Return the [X, Y] coordinate for the center point of the cell that contains the specified text.  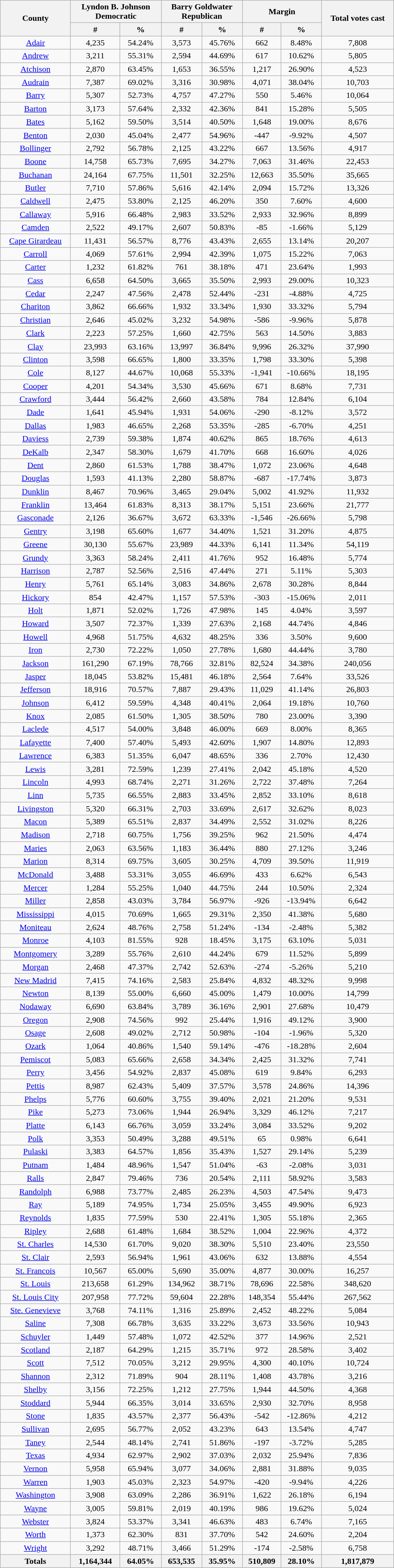
7,387 [96, 82]
2,223 [96, 333]
Lewis [35, 769]
59.59% [141, 703]
10.00% [301, 993]
3,156 [96, 1389]
2,658 [182, 1059]
8,313 [182, 505]
-134 [262, 927]
1,449 [96, 1337]
4,934 [96, 1456]
662 [262, 43]
70.96% [141, 492]
New Madrid [35, 980]
3,353 [96, 1139]
72.37% [141, 624]
3,014 [182, 1403]
43.03% [141, 901]
Howell [35, 637]
-8.12% [301, 412]
46.69% [222, 875]
41.76% [222, 557]
45.66% [222, 386]
49.51% [222, 1139]
32.70% [301, 1403]
1,373 [96, 1535]
8,776 [182, 241]
3,900 [358, 1020]
30,130 [96, 544]
1,680 [262, 650]
36.84% [222, 346]
3,824 [96, 1522]
58.87% [222, 478]
5,389 [96, 822]
47.56% [141, 293]
2,993 [262, 280]
3,341 [182, 1522]
69.02% [141, 82]
65.73% [141, 161]
22.96% [301, 1231]
14,758 [96, 161]
53.31% [141, 875]
38.47% [222, 465]
761 [182, 267]
4,747 [358, 1429]
1,641 [96, 412]
33.10% [301, 795]
5,798 [358, 518]
3,873 [358, 478]
Texas [35, 1456]
54,119 [358, 544]
41.92% [301, 492]
9,020 [182, 1244]
5,776 [96, 1099]
3,514 [182, 122]
4,251 [358, 426]
Marion [35, 861]
1,484 [96, 1165]
2,607 [182, 228]
-9.94% [301, 1482]
1,217 [262, 69]
10,323 [358, 280]
145 [262, 611]
2,011 [358, 597]
213,658 [96, 1284]
34.06% [222, 1469]
Totals [35, 1561]
66.76% [141, 1125]
66.48% [141, 214]
Dent [35, 465]
47.54% [301, 1191]
Pike [35, 1112]
67.75% [141, 174]
50.98% [222, 1033]
39.25% [222, 835]
15.72% [301, 188]
65 [262, 1139]
54.97% [222, 1482]
2,712 [182, 1033]
33,526 [358, 676]
Caldwell [35, 201]
4,026 [358, 452]
4,300 [262, 1363]
36.16% [222, 1006]
4,613 [358, 439]
23,989 [182, 544]
61.70% [141, 1244]
St. Charles [35, 1244]
48.25% [222, 637]
5,690 [182, 1271]
49.02% [141, 1033]
48.76% [141, 927]
32.25% [222, 174]
59.38% [141, 439]
3,059 [182, 1125]
63.56% [141, 848]
3,605 [182, 861]
Iron [35, 650]
14,396 [358, 1086]
57.48% [141, 1337]
2,350 [262, 914]
3,672 [182, 518]
3,232 [182, 320]
46.12% [301, 1112]
3,665 [182, 280]
43.58% [222, 399]
69.75% [141, 861]
880 [262, 848]
5,239 [358, 1152]
McDonald [35, 875]
73.77% [141, 1191]
Wright [35, 1548]
-10.66% [301, 373]
27.41% [222, 769]
5,680 [358, 914]
3,573 [182, 43]
9,996 [262, 346]
3,281 [96, 769]
39.50% [301, 861]
6,194 [358, 1495]
6,641 [358, 1139]
2,522 [96, 228]
35.00% [222, 1271]
Sullivan [35, 1429]
9,035 [358, 1469]
2,742 [182, 967]
55.44% [301, 1297]
27.75% [222, 1389]
3,198 [96, 531]
11.52% [301, 954]
61.53% [141, 465]
-687 [262, 478]
2,610 [182, 954]
64.57% [141, 1152]
44.67% [141, 373]
4,212 [358, 1416]
904 [182, 1376]
11,431 [96, 241]
841 [262, 109]
-476 [262, 1046]
7.60% [301, 201]
3,211 [96, 56]
42.52% [222, 1337]
2,722 [262, 782]
2,516 [182, 571]
4,235 [96, 43]
2,933 [262, 214]
617 [262, 56]
63.09% [141, 1495]
7,308 [96, 1323]
2,247 [96, 293]
7,836 [358, 1456]
2,688 [96, 1231]
40.10% [301, 1363]
13,326 [358, 188]
64.05% [141, 1561]
44.44% [301, 650]
667 [262, 148]
22,453 [358, 161]
10.50% [301, 888]
59.81% [141, 1508]
2,063 [96, 848]
Polk [35, 1139]
56.94% [141, 1258]
3,288 [182, 1139]
2,032 [262, 1456]
8,314 [96, 861]
10,703 [358, 82]
8,139 [96, 993]
7,695 [182, 161]
19.18% [301, 703]
5,210 [358, 967]
4,709 [262, 861]
Ray [35, 1204]
79.46% [141, 1178]
70.57% [141, 690]
35.95% [222, 1561]
66.78% [141, 1323]
3,908 [96, 1495]
-274 [262, 967]
2,323 [182, 1482]
Dunklin [35, 492]
74.95% [141, 1204]
6,658 [96, 280]
40.19% [222, 1508]
38.50% [222, 716]
Wayne [35, 1508]
38.18% [222, 267]
Scotland [35, 1350]
-104 [262, 1033]
271 [262, 571]
7,217 [358, 1112]
3,175 [262, 940]
1,817,879 [358, 1561]
5,409 [182, 1086]
30.98% [222, 82]
Monroe [35, 940]
8,226 [358, 822]
53.82% [141, 676]
1,075 [262, 254]
Moniteau [35, 927]
81.55% [141, 940]
377 [262, 1337]
39.40% [222, 1099]
-4.88% [301, 293]
48.14% [141, 1442]
11,029 [262, 690]
Christian [35, 320]
6,988 [96, 1191]
5,878 [358, 320]
66.65% [141, 359]
61.82% [141, 267]
24.86% [301, 1086]
61.48% [141, 1231]
-85 [262, 228]
Taney [35, 1442]
2,365 [358, 1218]
46.18% [222, 676]
35.43% [222, 1152]
4,372 [358, 1231]
6,660 [182, 993]
1,004 [262, 1231]
962 [262, 835]
6,047 [182, 756]
31.02% [301, 822]
32.81% [222, 663]
Lafayette [35, 742]
7,731 [358, 386]
32.96% [301, 214]
52.63% [222, 967]
26.18% [301, 1495]
-197 [262, 1442]
-542 [262, 1416]
134,962 [182, 1284]
5,303 [358, 571]
643 [262, 1429]
7,887 [182, 690]
Putnam [35, 1165]
5,083 [96, 1059]
5,493 [182, 742]
Grundy [35, 557]
-15.06% [301, 597]
1,871 [96, 611]
3,755 [182, 1099]
5,307 [96, 95]
63.16% [141, 346]
2,312 [96, 1376]
Webster [35, 1522]
23,550 [358, 1244]
4,993 [96, 782]
33.30% [301, 359]
348,620 [358, 1284]
5,899 [358, 954]
3,848 [182, 729]
40.86% [141, 1046]
3,862 [96, 307]
Atchison [35, 69]
28.58% [301, 1350]
5,024 [358, 1508]
26.32% [301, 346]
40.50% [222, 122]
Scott [35, 1363]
6,143 [96, 1125]
-290 [262, 412]
Madison [35, 835]
33.56% [301, 1323]
54.98% [222, 320]
36.44% [222, 848]
10,943 [358, 1323]
42.39% [222, 254]
1,788 [182, 465]
St. Louis City [35, 1297]
25.84% [222, 980]
-17.74% [301, 478]
10.62% [301, 56]
63.84% [141, 1006]
47.44% [222, 571]
55.76% [141, 954]
2,521 [358, 1337]
29.43% [222, 690]
3,329 [262, 1112]
2,655 [262, 241]
22.28% [222, 1297]
3,383 [96, 1152]
Crawford [35, 399]
36.55% [222, 69]
2,030 [96, 135]
St. Clair [35, 1258]
Ozark [35, 1046]
54.34% [141, 386]
2,094 [262, 188]
2,347 [96, 452]
-1,941 [262, 373]
8,467 [96, 492]
5,510 [262, 1244]
2,741 [182, 1442]
-174 [262, 1548]
3,530 [182, 386]
1,050 [182, 650]
Stone [35, 1416]
4,725 [358, 293]
2,478 [182, 293]
3,583 [358, 1178]
51.35% [141, 756]
23.66% [301, 505]
41.14% [301, 690]
21.20% [301, 1099]
Butler [35, 188]
70.05% [141, 1363]
3,673 [262, 1323]
26,803 [358, 690]
2.70% [301, 756]
55.31% [141, 56]
54.24% [141, 43]
23,993 [96, 346]
29.00% [301, 280]
3,466 [182, 1548]
1,677 [182, 531]
8.00% [301, 729]
67.19% [141, 663]
62.43% [141, 1086]
58.24% [141, 557]
2,718 [96, 835]
11,932 [358, 492]
8,676 [358, 122]
1,408 [262, 1376]
8,987 [96, 1086]
Jackson [35, 663]
34.27% [222, 161]
Ripley [35, 1231]
4,832 [262, 980]
57.61% [141, 254]
510,809 [262, 1561]
Johnson [35, 703]
Jasper [35, 676]
44.74% [301, 624]
47.37% [141, 967]
Cedar [35, 293]
632 [262, 1258]
43.23% [222, 1429]
7.64% [301, 676]
52.02% [141, 611]
Washington [35, 1495]
12.84% [301, 399]
15,481 [182, 676]
50.49% [141, 1139]
3,465 [182, 492]
9,202 [358, 1125]
2,660 [182, 399]
8,127 [96, 373]
2,064 [262, 703]
57.53% [222, 597]
34.34% [222, 1059]
41.70% [222, 452]
45.76% [222, 43]
2,739 [96, 439]
64.50% [141, 280]
65.51% [141, 822]
5,382 [358, 927]
-2.08% [301, 1165]
14.50% [301, 333]
23.00% [301, 716]
3,597 [358, 611]
1,212 [182, 1389]
25.44% [222, 1020]
22.41% [222, 1218]
Reynolds [35, 1218]
Saline [35, 1323]
3,173 [96, 109]
2,111 [262, 1178]
33.24% [222, 1125]
61.83% [141, 505]
1,856 [182, 1152]
-420 [262, 1482]
9.84% [301, 1073]
13,997 [182, 346]
Mercer [35, 888]
4,632 [182, 637]
1,622 [262, 1495]
43.06% [222, 1258]
10,479 [358, 1006]
Shelby [35, 1389]
2,085 [96, 716]
854 [96, 597]
70.69% [141, 914]
669 [262, 729]
1,064 [96, 1046]
42.75% [222, 333]
3,444 [96, 399]
4,846 [358, 624]
-12.86% [301, 1416]
DeKalb [35, 452]
2,858 [96, 901]
38.04% [301, 82]
-26.66% [301, 518]
23.40% [301, 1244]
Vernon [35, 1469]
54.96% [222, 135]
Harrison [35, 571]
-303 [262, 597]
26.23% [222, 1191]
8,023 [358, 809]
Clark [35, 333]
45.00% [222, 993]
77.59% [141, 1218]
2,908 [96, 1020]
Henry [35, 584]
2,730 [96, 650]
65.66% [141, 1059]
952 [262, 557]
5,162 [96, 122]
2,477 [182, 135]
St. Francois [35, 1271]
6,412 [96, 703]
23.64% [301, 267]
77.72% [141, 1297]
5,505 [358, 109]
471 [262, 267]
Bollinger [35, 148]
58.92% [301, 1178]
County [35, 18]
3,055 [182, 875]
2,593 [96, 1258]
8,844 [358, 584]
1,479 [262, 993]
73.06% [141, 1112]
40.62% [222, 439]
47.98% [222, 611]
65.94% [141, 1469]
27.78% [222, 650]
2,042 [262, 769]
3,789 [182, 1006]
1,215 [182, 1350]
2,452 [262, 1310]
1,660 [182, 333]
Morgan [35, 967]
28.11% [222, 1376]
28.10% [301, 1561]
43.22% [222, 148]
45.94% [141, 412]
2,847 [96, 1178]
2,552 [262, 822]
43.43% [222, 241]
-63 [262, 1165]
Perry [35, 1073]
31.32% [301, 1059]
1,930 [262, 307]
37,990 [358, 346]
16,257 [358, 1271]
2,204 [358, 1535]
1,907 [262, 742]
3,784 [182, 901]
66.55% [141, 795]
24.60% [301, 1535]
4,368 [358, 1389]
55.00% [141, 993]
2,564 [262, 676]
Dade [35, 412]
1,339 [182, 624]
2,187 [96, 1350]
3.50% [301, 637]
2,019 [182, 1508]
9,473 [358, 1191]
56.42% [141, 399]
29.04% [222, 492]
Mississippi [35, 914]
-926 [262, 901]
3,488 [96, 875]
5.46% [301, 95]
2,852 [262, 795]
54.06% [222, 412]
Gentry [35, 531]
5,151 [262, 505]
2,624 [96, 927]
18,916 [96, 690]
8,618 [358, 795]
37.48% [301, 782]
Randolph [35, 1191]
71.89% [141, 1376]
Barry GoldwaterRepublican [202, 12]
60.60% [141, 1099]
Barry [35, 95]
986 [262, 1508]
62.30% [141, 1535]
56.78% [141, 148]
2,475 [96, 201]
350 [262, 201]
2,594 [182, 56]
2,758 [182, 927]
30.25% [222, 861]
30.28% [301, 584]
2,608 [96, 1033]
38.71% [222, 1284]
45.04% [141, 135]
31.46% [301, 161]
60.75% [141, 835]
25.05% [222, 1204]
20.54% [222, 1178]
25.89% [222, 1310]
44.33% [222, 544]
8,899 [358, 214]
-3.72% [301, 1442]
244 [262, 888]
31.26% [222, 782]
53.35% [222, 426]
3,363 [96, 557]
51.86% [222, 1442]
18.45% [222, 940]
65.60% [141, 531]
50.83% [222, 228]
Worth [35, 1535]
3,572 [358, 412]
3,883 [358, 333]
2,901 [262, 1006]
45.03% [141, 1482]
55.67% [141, 544]
Bates [35, 122]
48.32% [301, 980]
43.78% [301, 1376]
57.40% [141, 742]
Lawrence [35, 756]
59,604 [182, 1297]
Hickory [35, 597]
14,530 [96, 1244]
66.66% [141, 307]
4,877 [262, 1271]
3,455 [262, 1204]
433 [262, 875]
2,468 [96, 967]
2,286 [182, 1495]
-285 [262, 426]
11,919 [358, 861]
Greene [35, 544]
14.96% [301, 1337]
671 [262, 386]
Lyndon B. JohnsonDemocratic [116, 12]
2,881 [262, 1469]
40.41% [222, 703]
18,045 [96, 676]
49.90% [301, 1204]
784 [262, 399]
3,212 [182, 1363]
5,189 [96, 1204]
1,653 [182, 69]
542 [262, 1535]
18,195 [358, 373]
31.88% [301, 1469]
21,777 [358, 505]
Platte [35, 1125]
-9.96% [301, 320]
12,893 [358, 742]
33.65% [222, 1403]
6,383 [96, 756]
1,540 [182, 1046]
33.35% [222, 359]
64.29% [141, 1350]
27.63% [222, 624]
63.45% [141, 69]
5,129 [358, 228]
10,760 [358, 703]
51.29% [222, 1548]
161,290 [96, 663]
21.50% [301, 835]
37.03% [222, 1456]
13.88% [301, 1258]
3,402 [358, 1350]
2,377 [182, 1416]
2,994 [182, 254]
2,324 [358, 888]
57.64% [141, 109]
1,931 [182, 412]
3,507 [96, 624]
Callaway [35, 214]
14.80% [301, 742]
1,903 [96, 1482]
30.00% [301, 1271]
8.68% [301, 386]
46.65% [141, 426]
3,292 [96, 1548]
6,758 [358, 1548]
-9.92% [301, 135]
St. Louis [35, 1284]
Total votes cast [358, 18]
Camden [35, 228]
7,415 [96, 980]
53.80% [141, 201]
3,077 [182, 1469]
-18.28% [301, 1046]
1,232 [96, 267]
Nodaway [35, 1006]
38.52% [222, 1231]
36.67% [141, 518]
31.20% [301, 531]
6,141 [262, 544]
72.59% [141, 769]
43.57% [141, 1416]
52.44% [222, 293]
Cass [35, 280]
Warren [35, 1482]
2,126 [96, 518]
13.54% [301, 1429]
4,757 [182, 95]
Clinton [35, 359]
5,285 [358, 1442]
61.29% [141, 1284]
20,207 [358, 241]
16.48% [301, 557]
2,695 [96, 1429]
Jefferson [35, 690]
34.40% [222, 531]
240,056 [358, 663]
51.24% [222, 927]
54.92% [141, 1073]
57.86% [141, 188]
2,617 [262, 809]
1,756 [182, 835]
44.50% [301, 1389]
2,787 [96, 571]
33.34% [222, 307]
2,983 [182, 214]
Clay [35, 346]
4,103 [96, 940]
11.34% [301, 544]
62.97% [141, 1456]
2,583 [182, 980]
-13.94% [301, 901]
2,021 [262, 1099]
6,690 [96, 1006]
1,798 [262, 359]
1,874 [182, 439]
5,273 [96, 1112]
56.97% [222, 901]
Laclede [35, 729]
29.95% [222, 1363]
2,052 [182, 1429]
4,071 [262, 82]
3,005 [96, 1508]
1,961 [182, 1258]
12,663 [262, 174]
3,031 [358, 1165]
4,875 [358, 531]
14,799 [358, 993]
8.48% [301, 43]
56.43% [222, 1416]
-5.26% [301, 967]
Shannon [35, 1376]
51.75% [141, 637]
26.90% [301, 69]
Carroll [35, 254]
4,554 [358, 1258]
13,464 [96, 505]
58.30% [141, 452]
3,390 [358, 716]
679 [262, 954]
Livingston [35, 809]
4.04% [301, 611]
19.00% [301, 122]
Margin [282, 12]
27.68% [301, 1006]
5.11% [301, 571]
-2.48% [301, 927]
10,567 [96, 1271]
1,157 [182, 597]
22.58% [301, 1284]
1,593 [96, 478]
3,635 [182, 1323]
1,547 [182, 1165]
7,741 [358, 1059]
7,165 [358, 1522]
45.08% [222, 1073]
49.12% [301, 1020]
5,774 [358, 557]
6,104 [358, 399]
25.94% [301, 1456]
563 [262, 333]
2,930 [262, 1403]
1,734 [182, 1204]
33.45% [222, 795]
59.50% [141, 122]
24,164 [96, 174]
1,183 [182, 848]
Andrew [35, 56]
35,665 [358, 174]
48.96% [141, 1165]
5,958 [96, 1469]
4,523 [358, 69]
Franklin [35, 505]
7,400 [96, 742]
29.14% [301, 1152]
2,485 [182, 1191]
3,598 [96, 359]
44.69% [222, 56]
1,983 [96, 426]
78,696 [262, 1284]
Howard [35, 624]
3,246 [358, 848]
1,164,344 [96, 1561]
6,923 [358, 1204]
5,084 [358, 1310]
865 [262, 439]
Ralls [35, 1178]
72.25% [141, 1389]
Holt [35, 611]
8,958 [358, 1403]
44.75% [222, 888]
-586 [262, 320]
52.56% [141, 571]
3,578 [262, 1086]
72.22% [141, 650]
36.91% [222, 1495]
619 [262, 1073]
82,524 [262, 663]
26.94% [222, 1112]
972 [262, 1350]
1,316 [182, 1310]
65.00% [141, 1271]
2,792 [96, 148]
45.02% [141, 320]
27.12% [301, 848]
1,932 [182, 307]
4,917 [358, 148]
Daviess [35, 439]
Montgomery [35, 954]
2,860 [96, 465]
2,271 [182, 782]
33.32% [301, 307]
4,507 [358, 135]
12,430 [358, 756]
4,600 [358, 201]
10,068 [182, 373]
3,780 [358, 650]
10,064 [358, 95]
1,521 [262, 531]
63.33% [222, 518]
1,527 [262, 1152]
35.71% [222, 1350]
46.20% [222, 201]
61.50% [141, 716]
5,735 [96, 795]
51.04% [222, 1165]
4,226 [358, 1482]
0.98% [301, 1139]
-6.70% [301, 426]
Audrain [35, 82]
5,916 [96, 214]
4,517 [96, 729]
48.71% [141, 1548]
13.56% [301, 148]
42.14% [222, 188]
Benton [35, 135]
2,604 [358, 1046]
7,808 [358, 43]
Carter [35, 267]
530 [182, 1218]
2,703 [182, 809]
653,535 [182, 1561]
Linn [35, 795]
Maries [35, 848]
Pettis [35, 1086]
550 [262, 95]
9,531 [358, 1099]
45.18% [301, 769]
Lincoln [35, 782]
2,332 [182, 109]
74.11% [141, 1310]
48.65% [222, 756]
1,239 [182, 769]
33.22% [222, 1323]
5,031 [358, 940]
Phelps [35, 1099]
2,280 [182, 478]
5,398 [358, 359]
2,425 [262, 1059]
2,678 [262, 584]
7,512 [96, 1363]
Miller [35, 901]
4,474 [358, 835]
3,083 [182, 584]
-1.96% [301, 1033]
16.60% [301, 452]
7,710 [96, 188]
2,902 [182, 1456]
9,998 [358, 980]
4,015 [96, 914]
5,794 [358, 307]
59.14% [222, 1046]
4,069 [96, 254]
Pulaski [35, 1152]
Buchanan [35, 174]
Stoddard [35, 1403]
6,642 [358, 901]
Macon [35, 822]
1,665 [182, 914]
47.27% [222, 95]
148,354 [262, 1297]
19.62% [301, 1508]
3,768 [96, 1310]
2,883 [182, 795]
42.36% [222, 109]
1,993 [358, 267]
37.70% [222, 1535]
13.14% [301, 241]
3,456 [96, 1073]
54.00% [141, 729]
52.73% [141, 95]
Ste. Genevieve [35, 1310]
-1,546 [262, 518]
831 [182, 1535]
57.25% [141, 333]
10,724 [358, 1363]
53.37% [141, 1522]
3,289 [96, 954]
Gasconade [35, 518]
66.31% [141, 809]
15.22% [301, 254]
-1.66% [301, 228]
4,648 [358, 465]
2,411 [182, 557]
1,040 [182, 888]
56.57% [141, 241]
Pemiscot [35, 1059]
48.22% [301, 1310]
4,348 [182, 703]
9,600 [358, 637]
Osage [35, 1033]
55.25% [141, 888]
34.38% [301, 663]
18.76% [301, 439]
207,958 [96, 1297]
3,216 [358, 1376]
780 [262, 716]
5,944 [96, 1403]
55.33% [222, 373]
6,293 [358, 1073]
11,501 [182, 174]
1,800 [182, 359]
-447 [262, 135]
1,679 [182, 452]
34.49% [222, 822]
1,916 [262, 1020]
8,365 [358, 729]
6.62% [301, 875]
74.56% [141, 1020]
2,168 [262, 624]
23.06% [301, 465]
74.16% [141, 980]
Adair [35, 43]
1,648 [262, 122]
29.31% [222, 914]
Chariton [35, 307]
-2.58% [301, 1548]
46.63% [222, 1522]
3,316 [182, 82]
4,503 [262, 1191]
7,264 [358, 782]
736 [182, 1178]
-231 [262, 293]
2,870 [96, 69]
44.24% [222, 954]
37.57% [222, 1086]
65.14% [141, 584]
4,201 [96, 386]
42.60% [222, 742]
5,002 [262, 492]
68.74% [141, 782]
5,616 [182, 188]
2,646 [96, 320]
34.86% [222, 584]
6.74% [301, 1522]
Schuyler [35, 1337]
5,761 [96, 584]
63.10% [301, 940]
668 [262, 452]
928 [182, 940]
Newton [35, 993]
49.17% [141, 228]
46.00% [222, 729]
2,268 [182, 426]
483 [262, 1522]
1,726 [182, 611]
2,544 [96, 1442]
Knox [35, 716]
3,084 [262, 1125]
Dallas [35, 426]
56.77% [141, 1429]
66.35% [141, 1403]
6,543 [358, 875]
4,968 [96, 637]
267,562 [358, 1297]
Cole [35, 373]
38.30% [222, 1244]
Oregon [35, 1020]
1,684 [182, 1231]
33.69% [222, 809]
55.18% [301, 1218]
41.13% [141, 478]
78,766 [182, 663]
15.28% [301, 109]
Cape Girardeau [35, 241]
38.17% [222, 505]
4,520 [358, 769]
1,284 [96, 888]
5,805 [358, 56]
992 [182, 1020]
Boone [35, 161]
Barton [35, 109]
Cooper [35, 386]
41.38% [301, 914]
32.62% [301, 809]
Douglas [35, 478]
42.47% [141, 597]
